Return the [x, y] coordinate for the center point of the cell that contains the specified text.  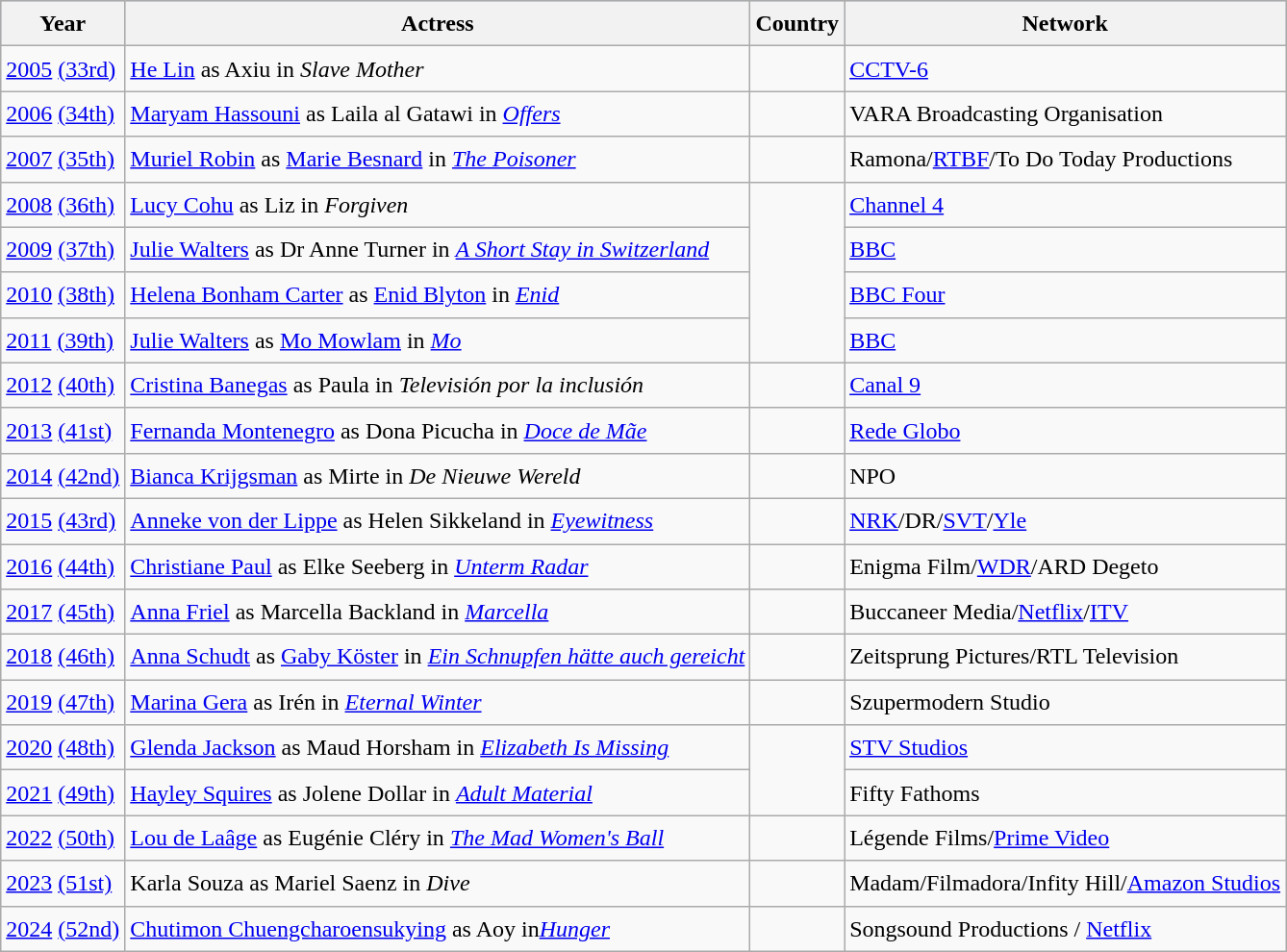
CCTV-6 [1066, 69]
Karla Souza as Mariel Saenz in Dive [438, 883]
Julie Walters as Dr Anne Turner in A Short Stay in Switzerland [438, 250]
Christiane Paul as Elke Seeberg in Unterm Radar [438, 567]
2012 (40th) [63, 385]
2006 (34th) [63, 113]
2020 (48th) [63, 748]
Zeitsprung Pictures/RTL Television [1066, 658]
Anneke von der Lippe as Helen Sikkeland in Eyewitness [438, 521]
2018 (46th) [63, 658]
STV Studios [1066, 748]
Year [63, 23]
Glenda Jackson as Maud Horsham in Elizabeth Is Missing [438, 748]
Muriel Robin as Marie Besnard in The Poisoner [438, 160]
2016 (44th) [63, 567]
NRK/DR/SVT/Yle [1066, 521]
Anna Schudt as Gaby Köster in Ein Schnupfen hätte auch gereicht [438, 658]
Fernanda Montenegro as Dona Picucha in Doce de Mãe [438, 431]
2021 (49th) [63, 792]
2013 (41st) [63, 431]
2015 (43rd) [63, 521]
2005 (33rd) [63, 69]
Madam/Filmadora/Infity Hill/Amazon Studios [1066, 883]
Chutimon Chuengcharoensukying as Aoy inHunger [438, 929]
2019 (47th) [63, 702]
Helena Bonham Carter as Enid Blyton in Enid [438, 294]
2007 (35th) [63, 160]
Légende Films/Prime Video [1066, 839]
2024 (52nd) [63, 929]
Rede Globo [1066, 431]
Lucy Cohu as Liz in Forgiven [438, 204]
2010 (38th) [63, 294]
Julie Walters as Mo Mowlam in Mo [438, 340]
Network [1066, 23]
Marina Gera as Irén in Eternal Winter [438, 702]
Country [797, 23]
Anna Friel as Marcella Backland in Marcella [438, 612]
Canal 9 [1066, 385]
VARA Broadcasting Organisation [1066, 113]
Bianca Krijgsman as Mirte in De Nieuwe Wereld [438, 475]
Hayley Squires as Jolene Dollar in Adult Material [438, 792]
He Lin as Axiu in Slave Mother [438, 69]
2014 (42nd) [63, 475]
Szupermodern Studio [1066, 702]
2009 (37th) [63, 250]
BBC Four [1066, 294]
Fifty Fathoms [1066, 792]
2023 (51st) [63, 883]
Channel 4 [1066, 204]
Buccaneer Media/Netflix/ITV [1066, 612]
Cristina Banegas as Paula in Televisión por la inclusión [438, 385]
Actress [438, 23]
Songsound Productions / Netflix [1066, 929]
2011 (39th) [63, 340]
Maryam Hassouni as Laila al Gatawi in Offers [438, 113]
Enigma Film/WDR/ARD Degeto [1066, 567]
2017 (45th) [63, 612]
Lou de Laâge as Eugénie Cléry in The Mad Women's Ball [438, 839]
2022 (50th) [63, 839]
Ramona/RTBF/To Do Today Productions [1066, 160]
2008 (36th) [63, 204]
NPO [1066, 475]
